Search for the cell housing the specified text and yield its (X, Y) center coordinate. 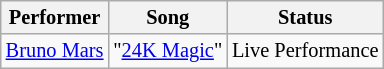
Performer (55, 17)
"24K Magic" (168, 51)
Bruno Mars (55, 51)
Status (305, 17)
Live Performance (305, 51)
Song (168, 17)
